Output the [X, Y] coordinate of the center of the cell containing the given text.  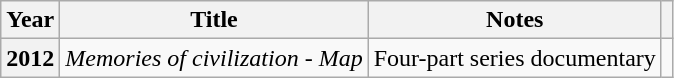
2012 [30, 58]
Notes [514, 20]
Memories of civilization - Map [214, 58]
Four-part series documentary [514, 58]
Year [30, 20]
Title [214, 20]
